Return the [X, Y] coordinate for the center point of the cell that contains the specified text.  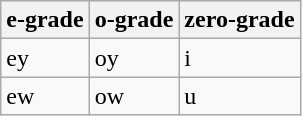
ow [134, 96]
o-grade [134, 20]
e-grade [45, 20]
i [240, 58]
oy [134, 58]
ew [45, 96]
zero-grade [240, 20]
ey [45, 58]
u [240, 96]
